Capture the cell that displays the provided text and extract its (X, Y) central coordinate. 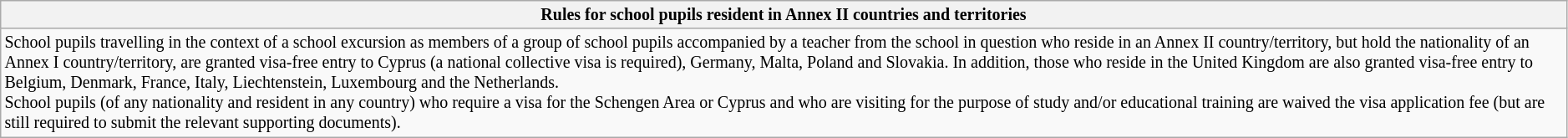
Rules for school pupils resident in Annex II countries and territories (784, 15)
